Locate the cell with the specified text and output its (X, Y) center coordinate. 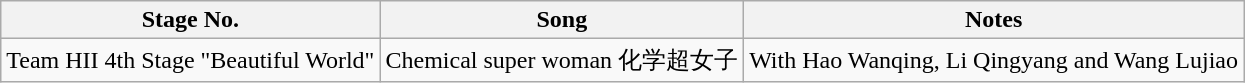
Team HII 4th Stage "Beautiful World" (190, 60)
Stage No. (190, 20)
Song (562, 20)
Notes (994, 20)
Chemical super woman 化学超女子 (562, 60)
With Hao Wanqing, Li Qingyang and Wang Lujiao (994, 60)
